Provide the (X, Y) coordinate of the cell's center where the given text is located.  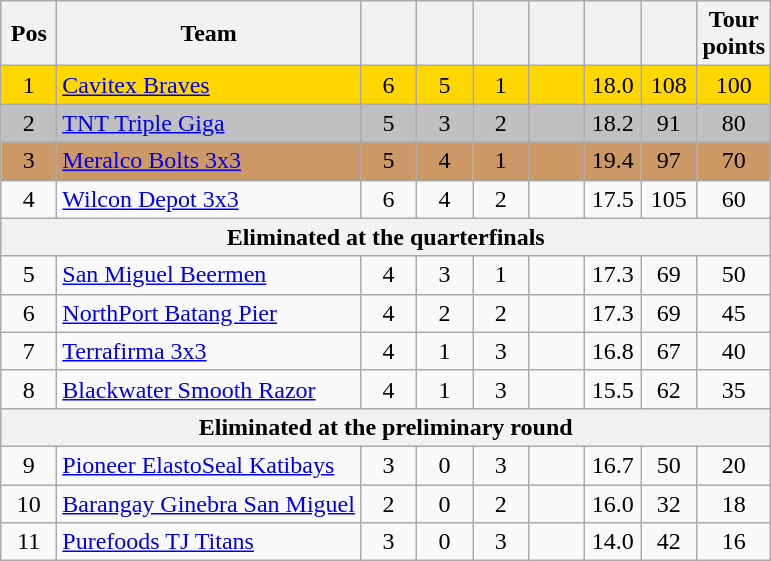
11 (29, 542)
19.4 (613, 161)
Tour points (734, 34)
14.0 (613, 542)
18 (734, 503)
Meralco Bolts 3x3 (209, 161)
8 (29, 389)
18.2 (613, 123)
45 (734, 313)
7 (29, 351)
Pioneer ElastoSeal Katibays (209, 465)
15.5 (613, 389)
20 (734, 465)
Eliminated at the quarterfinals (386, 237)
60 (734, 199)
Team (209, 34)
17.5 (613, 199)
TNT Triple Giga (209, 123)
San Miguel Beermen (209, 275)
Wilcon Depot 3x3 (209, 199)
18.0 (613, 85)
Cavitex Braves (209, 85)
62 (669, 389)
Barangay Ginebra San Miguel (209, 503)
9 (29, 465)
42 (669, 542)
67 (669, 351)
70 (734, 161)
40 (734, 351)
108 (669, 85)
Pos (29, 34)
Terrafirma 3x3 (209, 351)
Purefoods TJ Titans (209, 542)
10 (29, 503)
16.7 (613, 465)
16.0 (613, 503)
16 (734, 542)
16.8 (613, 351)
105 (669, 199)
100 (734, 85)
Blackwater Smooth Razor (209, 389)
NorthPort Batang Pier (209, 313)
97 (669, 161)
91 (669, 123)
32 (669, 503)
80 (734, 123)
35 (734, 389)
Eliminated at the preliminary round (386, 427)
